For the text-containing cell, return its midpoint in [X, Y] coordinate format. 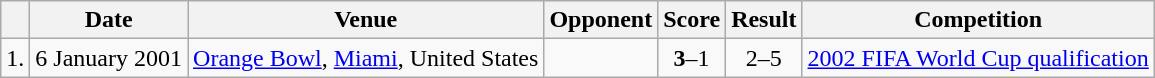
Date [109, 20]
Opponent [601, 20]
Result [764, 20]
2002 FIFA World Cup qualification [978, 58]
6 January 2001 [109, 58]
2–5 [764, 58]
1. [16, 58]
Competition [978, 20]
Venue [366, 20]
Score [692, 20]
3–1 [692, 58]
Orange Bowl, Miami, United States [366, 58]
